From the cell containing the given text, extract its center point as (x, y) coordinate. 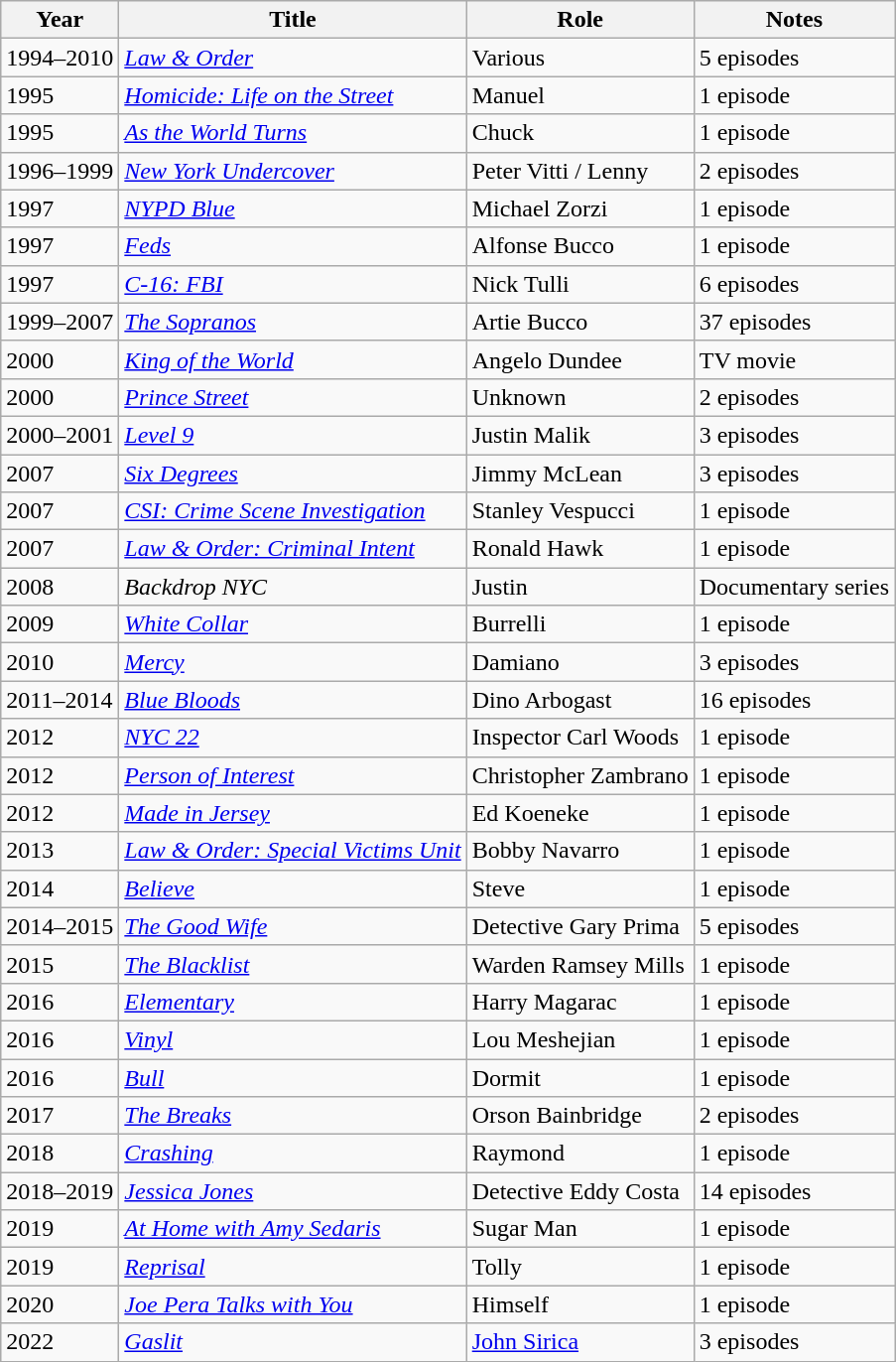
Nick Tulli (579, 284)
Feds (293, 246)
Dormit (579, 1077)
Year (60, 20)
Justin Malik (579, 435)
Warden Ramsey Mills (579, 964)
Tolly (579, 1267)
2015 (60, 964)
6 episodes (794, 284)
2000–2001 (60, 435)
Various (579, 58)
16 episodes (794, 700)
Ronald Hawk (579, 549)
Homicide: Life on the Street (293, 95)
As the World Turns (293, 133)
Detective Eddy Costa (579, 1191)
Jimmy McLean (579, 474)
14 episodes (794, 1191)
Ed Koeneke (579, 813)
Chuck (579, 133)
Role (579, 20)
Peter Vitti / Lenny (579, 171)
Christopher Zambrano (579, 775)
Notes (794, 20)
Dino Arbogast (579, 700)
Manuel (579, 95)
Himself (579, 1304)
Detective Gary Prima (579, 926)
CSI: Crime Scene Investigation (293, 511)
The Sopranos (293, 322)
The Blacklist (293, 964)
2008 (60, 587)
Stanley Vespucci (579, 511)
Bull (293, 1077)
2009 (60, 624)
NYPD Blue (293, 208)
Elementary (293, 1002)
Reprisal (293, 1267)
Vinyl (293, 1039)
Joe Pera Talks with You (293, 1304)
New York Undercover (293, 171)
Angelo Dundee (579, 359)
Title (293, 20)
2020 (60, 1304)
Gaslit (293, 1342)
Backdrop NYC (293, 587)
Michael Zorzi (579, 208)
2011–2014 (60, 700)
Blue Bloods (293, 700)
NYC 22 (293, 738)
C-16: FBI (293, 284)
Unknown (579, 397)
The Good Wife (293, 926)
Bobby Navarro (579, 851)
TV movie (794, 359)
John Sirica (579, 1342)
Believe (293, 888)
Six Degrees (293, 474)
Artie Bucco (579, 322)
2018 (60, 1154)
2010 (60, 662)
Law & Order: Special Victims Unit (293, 851)
2014 (60, 888)
Mercy (293, 662)
At Home with Amy Sedaris (293, 1229)
Law & Order: Criminal Intent (293, 549)
Raymond (579, 1154)
Documentary series (794, 587)
37 episodes (794, 322)
Person of Interest (293, 775)
Damiano (579, 662)
Sugar Man (579, 1229)
2022 (60, 1342)
Alfonse Bucco (579, 246)
1994–2010 (60, 58)
1996–1999 (60, 171)
Inspector Carl Woods (579, 738)
White Collar (293, 624)
Made in Jersey (293, 813)
2017 (60, 1116)
King of the World (293, 359)
1999–2007 (60, 322)
Law & Order (293, 58)
Justin (579, 587)
2014–2015 (60, 926)
Lou Meshejian (579, 1039)
Burrelli (579, 624)
The Breaks (293, 1116)
2018–2019 (60, 1191)
2013 (60, 851)
Prince Street (293, 397)
Level 9 (293, 435)
Steve (579, 888)
Crashing (293, 1154)
Jessica Jones (293, 1191)
Orson Bainbridge (579, 1116)
Harry Magarac (579, 1002)
